From the cell containing the given text, extract its center point as [X, Y] coordinate. 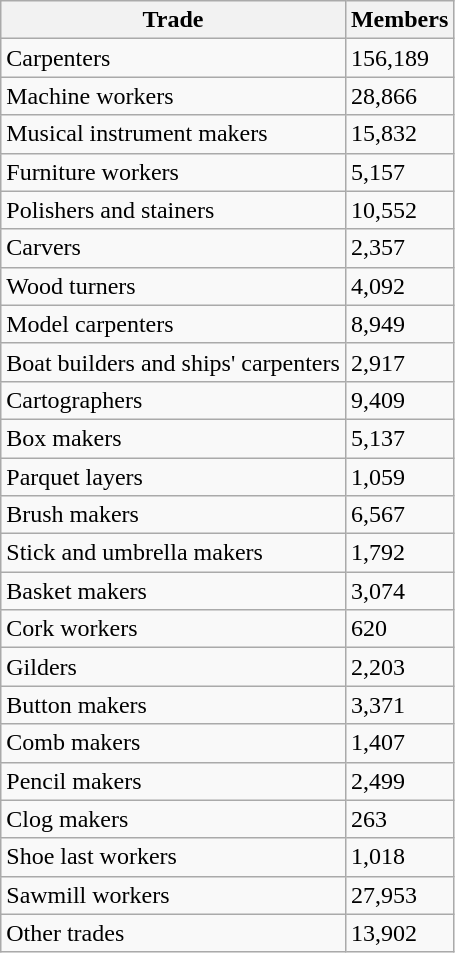
2,357 [399, 248]
1,407 [399, 743]
2,917 [399, 362]
156,189 [399, 58]
1,792 [399, 553]
Stick and umbrella makers [174, 553]
Wood turners [174, 286]
1,018 [399, 857]
Model carpenters [174, 324]
Boat builders and ships' carpenters [174, 362]
3,371 [399, 705]
3,074 [399, 591]
9,409 [399, 400]
Sawmill workers [174, 895]
Machine workers [174, 96]
28,866 [399, 96]
Members [399, 20]
27,953 [399, 895]
Box makers [174, 438]
Basket makers [174, 591]
8,949 [399, 324]
263 [399, 819]
Trade [174, 20]
Musical instrument makers [174, 134]
13,902 [399, 933]
4,092 [399, 286]
Comb makers [174, 743]
2,499 [399, 781]
Gilders [174, 667]
15,832 [399, 134]
10,552 [399, 210]
Parquet layers [174, 477]
5,137 [399, 438]
Clog makers [174, 819]
Shoe last workers [174, 857]
Cartographers [174, 400]
620 [399, 629]
Brush makers [174, 515]
2,203 [399, 667]
6,567 [399, 515]
Carpenters [174, 58]
Other trades [174, 933]
Furniture workers [174, 172]
Button makers [174, 705]
Pencil makers [174, 781]
Carvers [174, 248]
Polishers and stainers [174, 210]
Cork workers [174, 629]
5,157 [399, 172]
1,059 [399, 477]
